Determine the (x, y) coordinate at the center of the cell enclosing the given text.  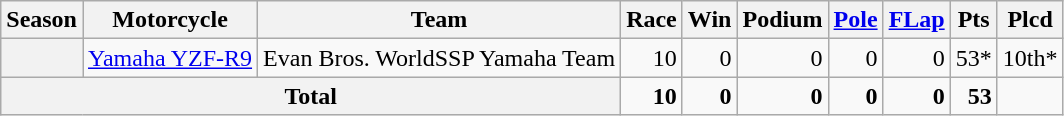
Plcd (1030, 20)
Win (710, 20)
Season (42, 20)
Podium (782, 20)
Team (440, 20)
10th* (1030, 58)
53* (974, 58)
Motorcycle (170, 20)
53 (974, 96)
Race (652, 20)
Yamaha YZF-R9 (170, 58)
Pole (856, 20)
FLap (916, 20)
Pts (974, 20)
Evan Bros. WorldSSP Yamaha Team (440, 58)
Total (311, 96)
